Scan for the cell matching the given text and deliver its [x, y] coordinate at center. 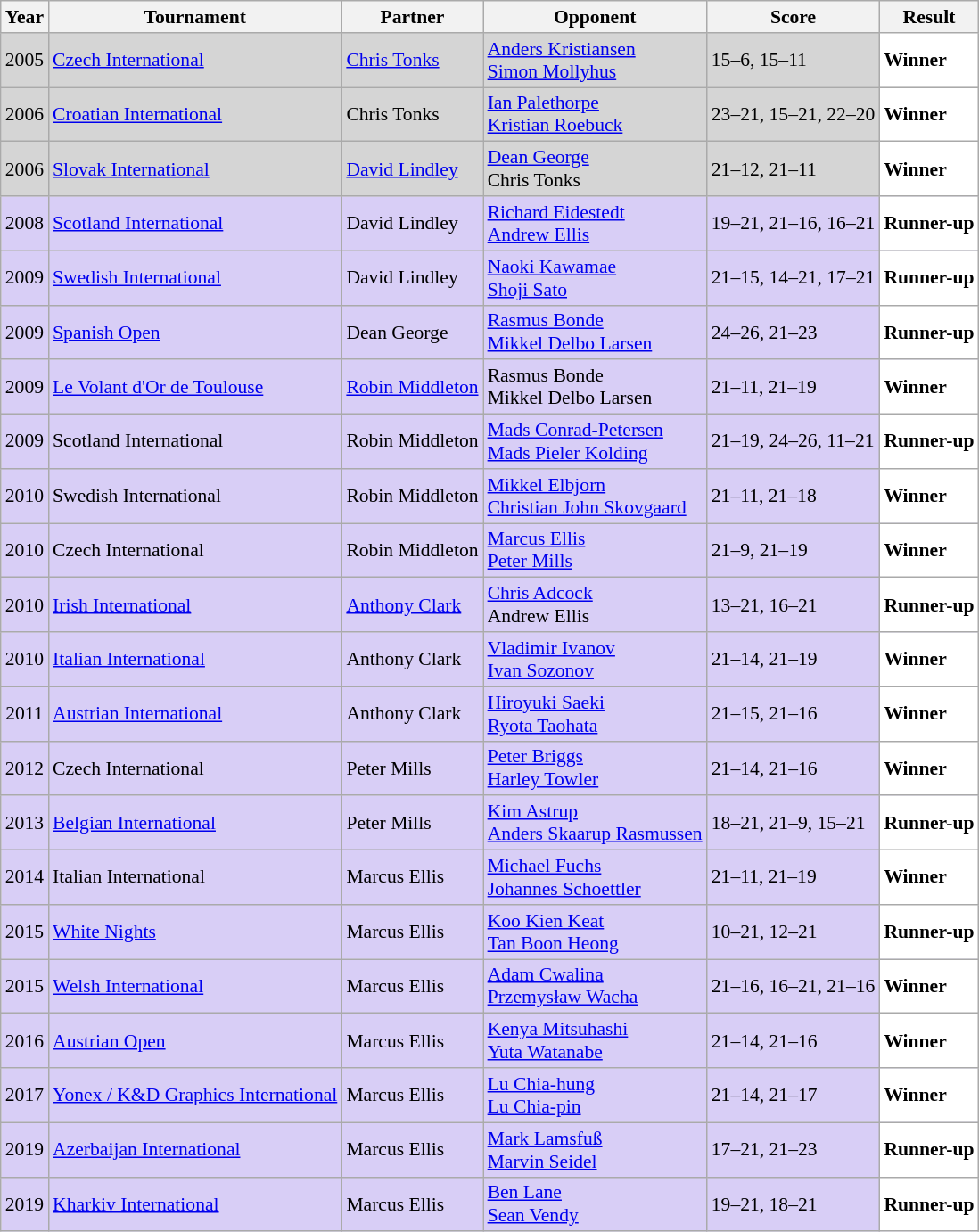
2014 [25, 877]
2016 [25, 1041]
Ian Palethorpe Kristian Roebuck [596, 114]
Michael Fuchs Johannes Schoettler [596, 877]
19–21, 18–21 [794, 1203]
Marcus Ellis Peter Mills [596, 551]
Chris Adcock Andrew Ellis [596, 604]
10–21, 12–21 [794, 932]
Naoki Kawamae Shoji Sato [596, 278]
Mikkel Elbjorn Christian John Skovgaard [596, 496]
Le Volant d'Or de Toulouse [194, 387]
Spanish Open [194, 332]
Azerbaijan International [194, 1150]
15–6, 15–11 [794, 61]
21–16, 16–21, 21–16 [794, 986]
Welsh International [194, 986]
21–14, 21–19 [794, 660]
17–21, 21–23 [794, 1150]
2005 [25, 61]
Mads Conrad-Petersen Mads Pieler Kolding [596, 442]
Adam Cwalina Przemysław Wacha [596, 986]
Dean George Chris Tonks [596, 169]
Anders Kristiansen Simon Mollyhus [596, 61]
23–21, 15–21, 22–20 [794, 114]
21–19, 24–26, 11–21 [794, 442]
21–15, 14–21, 17–21 [794, 278]
13–21, 16–21 [794, 604]
21–15, 21–16 [794, 713]
Austrian Open [194, 1041]
Hiroyuki Saeki Ryota Taohata [596, 713]
Result [929, 17]
Dean George [412, 332]
21–14, 21–17 [794, 1095]
Belgian International [194, 824]
Score [794, 17]
Partner [412, 17]
White Nights [194, 932]
2013 [25, 824]
2017 [25, 1095]
Opponent [596, 17]
Kim Astrup Anders Skaarup Rasmussen [596, 824]
Lu Chia-hung Lu Chia-pin [596, 1095]
Vladimir Ivanov Ivan Sozonov [596, 660]
2008 [25, 223]
Tournament [194, 17]
Peter Briggs Harley Towler [596, 768]
19–21, 21–16, 16–21 [794, 223]
Year [25, 17]
18–21, 21–9, 15–21 [794, 824]
2011 [25, 713]
Mark Lamsfuß Marvin Seidel [596, 1150]
Slovak International [194, 169]
21–12, 21–11 [794, 169]
Yonex / K&D Graphics International [194, 1095]
Kenya Mitsuhashi Yuta Watanabe [596, 1041]
Austrian International [194, 713]
Ben Lane Sean Vendy [596, 1203]
Irish International [194, 604]
21–11, 21–18 [794, 496]
Kharkiv International [194, 1203]
2012 [25, 768]
Richard Eidestedt Andrew Ellis [596, 223]
24–26, 21–23 [794, 332]
Croatian International [194, 114]
Koo Kien Keat Tan Boon Heong [596, 932]
21–9, 21–19 [794, 551]
